Find where the given text appears and provide that cell's center as [X, Y] coordinate. 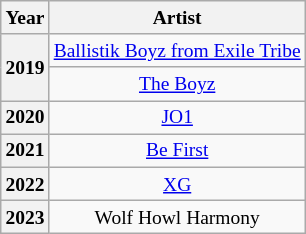
Be First [177, 150]
2022 [25, 184]
Wolf Howl Harmony [177, 216]
XG [177, 184]
2019 [25, 68]
Year [25, 18]
2021 [25, 150]
2020 [25, 118]
The Boyz [177, 84]
2023 [25, 216]
Artist [177, 18]
Ballistik Boyz from Exile Tribe [177, 50]
JO1 [177, 118]
